Locate the cell with the specified text and output its (X, Y) center coordinate. 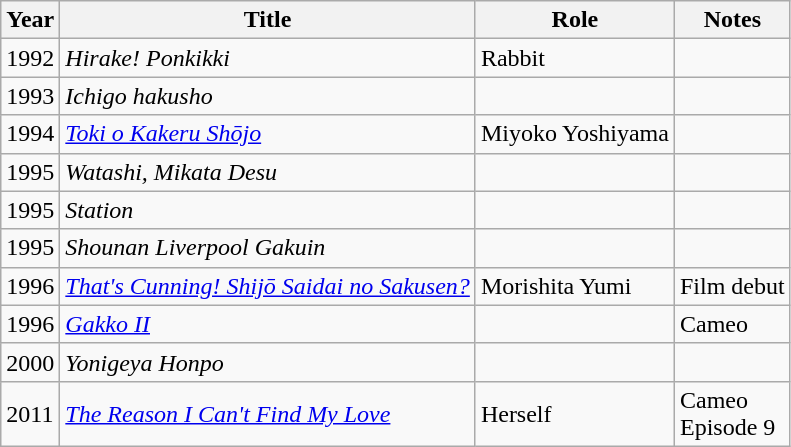
Year (30, 20)
1994 (30, 134)
Herself (574, 414)
Film debut (732, 286)
1992 (30, 58)
Notes (732, 20)
The Reason I Can't Find My Love (268, 414)
That's Cunning! Shijō Saidai no Sakusen? (268, 286)
Cameo (732, 324)
1993 (30, 96)
Gakko II (268, 324)
Yonigeya Honpo (268, 362)
Shounan Liverpool Gakuin (268, 248)
Title (268, 20)
Ichigo hakusho (268, 96)
Watashi, Mikata Desu (268, 172)
Morishita Yumi (574, 286)
Hirake! Ponkikki (268, 58)
Rabbit (574, 58)
Miyoko Yoshiyama (574, 134)
Toki o Kakeru Shōjo (268, 134)
Station (268, 210)
Role (574, 20)
2011 (30, 414)
CameoEpisode 9 (732, 414)
2000 (30, 362)
